Capture the cell that displays the provided text and extract its (x, y) central coordinate. 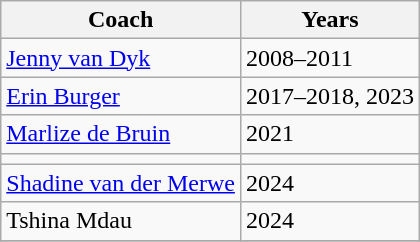
Years (330, 20)
2021 (330, 134)
Shadine van der Merwe (121, 183)
2008–2011 (330, 58)
Coach (121, 20)
2017–2018, 2023 (330, 96)
Marlize de Bruin (121, 134)
Tshina Mdau (121, 221)
Erin Burger (121, 96)
Jenny van Dyk (121, 58)
